Determine the [X, Y] coordinate at the center of the cell enclosing the given text.  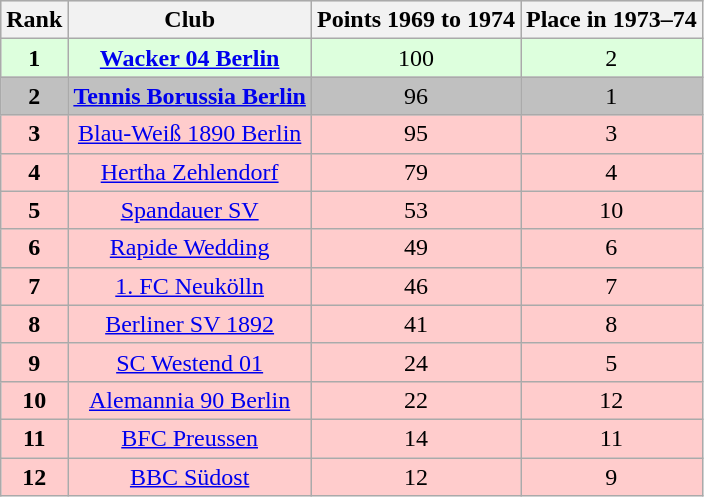
Place in 1973–74 [611, 20]
Rank [34, 20]
Spandauer SV [190, 210]
BBC Südost [190, 477]
Club [190, 20]
Points 1969 to 1974 [416, 20]
24 [416, 362]
SC Westend 01 [190, 362]
Alemannia 90 Berlin [190, 400]
Hertha Zehlendorf [190, 172]
BFC Preussen [190, 438]
95 [416, 134]
Berliner SV 1892 [190, 324]
Tennis Borussia Berlin [190, 96]
100 [416, 58]
96 [416, 96]
41 [416, 324]
53 [416, 210]
14 [416, 438]
79 [416, 172]
Rapide Wedding [190, 248]
46 [416, 286]
22 [416, 400]
Blau-Weiß 1890 Berlin [190, 134]
49 [416, 248]
Wacker 04 Berlin [190, 58]
1. FC Neukölln [190, 286]
